Identify which cell holds the provided text, then report its [X, Y] central coordinate. 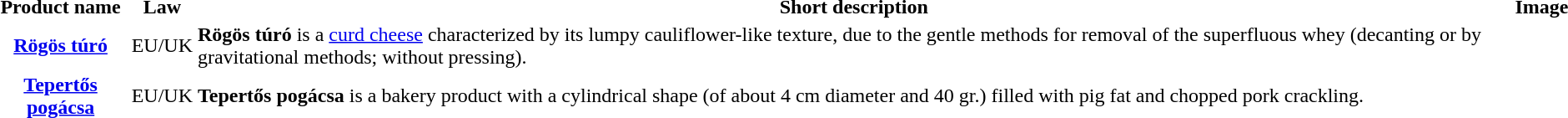
EU/UK [162, 45]
